For the text-containing cell, return its midpoint in [X, Y] coordinate format. 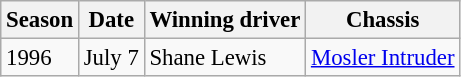
Chassis [383, 20]
Season [40, 20]
Mosler Intruder [383, 58]
Shane Lewis [224, 58]
Winning driver [224, 20]
July 7 [111, 58]
1996 [40, 58]
Date [111, 20]
